Return the (x, y) coordinate for the center point of the cell that contains the specified text.  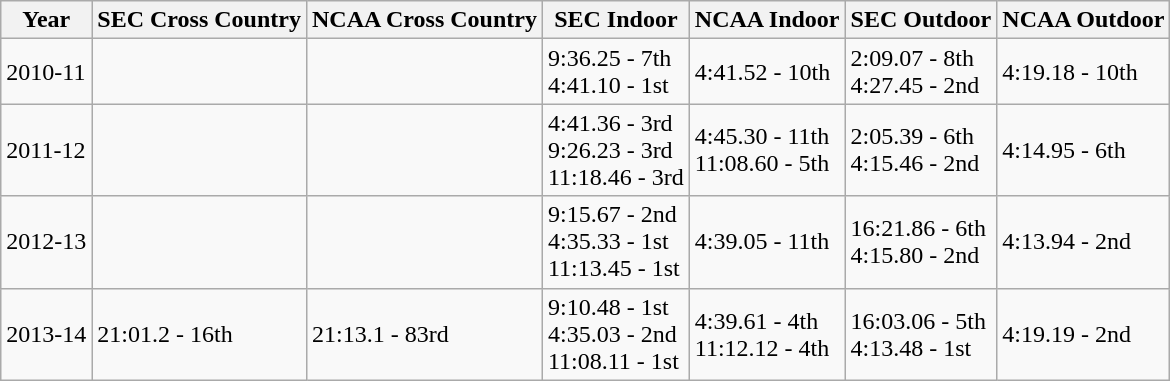
4:39.05 - 11th (767, 242)
SEC Indoor (616, 20)
9:10.48 - 1st4:35.03 - 2nd11:08.11 - 1st (616, 334)
2:09.07 - 8th4:27.45 - 2nd (921, 72)
Year (46, 20)
4:19.18 - 10th (1084, 72)
9:15.67 - 2nd4:35.33 - 1st11:13.45 - 1st (616, 242)
4:41.52 - 10th (767, 72)
4:14.95 - 6th (1084, 150)
2012-13 (46, 242)
SEC Cross Country (200, 20)
16:21.86 - 6th4:15.80 - 2nd (921, 242)
16:03.06 - 5th4:13.48 - 1st (921, 334)
2:05.39 - 6th4:15.46 - 2nd (921, 150)
21:13.1 - 83rd (424, 334)
2010-11 (46, 72)
9:36.25 - 7th4:41.10 - 1st (616, 72)
4:13.94 - 2nd (1084, 242)
NCAA Outdoor (1084, 20)
NCAA Indoor (767, 20)
4:45.30 - 11th11:08.60 - 5th (767, 150)
4:39.61 - 4th11:12.12 - 4th (767, 334)
21:01.2 - 16th (200, 334)
4:41.36 - 3rd9:26.23 - 3rd11:18.46 - 3rd (616, 150)
2013-14 (46, 334)
SEC Outdoor (921, 20)
2011-12 (46, 150)
4:19.19 - 2nd (1084, 334)
NCAA Cross Country (424, 20)
